Identify which cell holds the provided text, then report its [x, y] central coordinate. 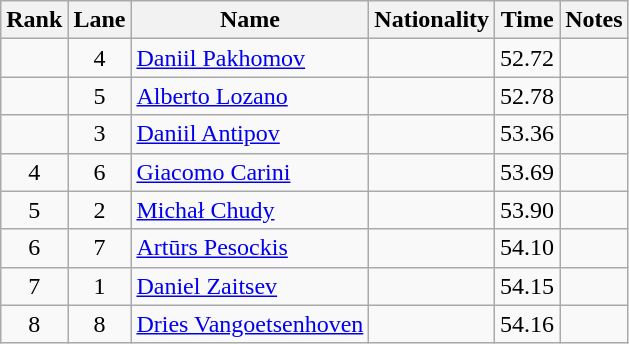
52.72 [528, 58]
53.36 [528, 134]
3 [100, 134]
54.10 [528, 248]
2 [100, 210]
Michał Chudy [250, 210]
Daniil Antipov [250, 134]
Dries Vangoetsenhoven [250, 324]
52.78 [528, 96]
Giacomo Carini [250, 172]
Notes [594, 20]
54.16 [528, 324]
Lane [100, 20]
53.90 [528, 210]
Alberto Lozano [250, 96]
Nationality [432, 20]
1 [100, 286]
Rank [34, 20]
Daniel Zaitsev [250, 286]
Artūrs Pesockis [250, 248]
Name [250, 20]
Daniil Pakhomov [250, 58]
Time [528, 20]
54.15 [528, 286]
53.69 [528, 172]
